For the text-containing cell, return its midpoint in (x, y) coordinate format. 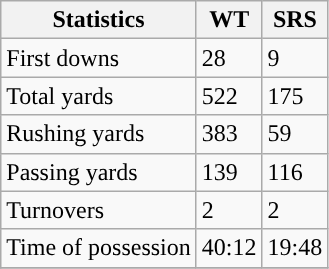
9 (295, 58)
Time of possession (99, 248)
139 (229, 172)
28 (229, 58)
SRS (295, 20)
40:12 (229, 248)
59 (295, 134)
Total yards (99, 96)
First downs (99, 58)
WT (229, 20)
116 (295, 172)
383 (229, 134)
Turnovers (99, 210)
Passing yards (99, 172)
Statistics (99, 20)
522 (229, 96)
19:48 (295, 248)
175 (295, 96)
Rushing yards (99, 134)
